Determine the (x, y) coordinate at the center of the cell enclosing the given text.  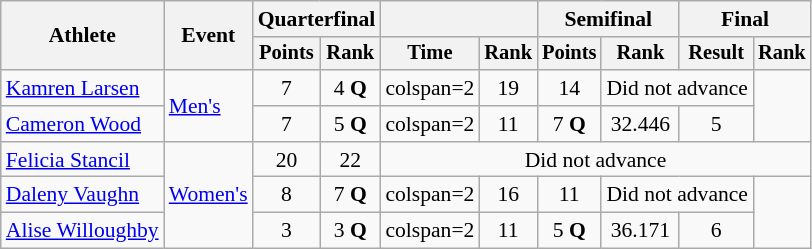
Final (744, 19)
Athlete (82, 36)
Event (208, 36)
20 (286, 160)
8 (286, 195)
3 (286, 231)
6 (716, 231)
Felicia Stancil (82, 160)
Kamren Larsen (82, 88)
Result (716, 54)
32.446 (640, 124)
Daleny Vaughn (82, 195)
Cameron Wood (82, 124)
16 (508, 195)
3 Q (350, 231)
Quarterfinal (317, 19)
Women's (208, 196)
Semifinal (608, 19)
Men's (208, 106)
14 (569, 88)
5 (716, 124)
Time (430, 54)
36.171 (640, 231)
Alise Willoughby (82, 231)
22 (350, 160)
4 Q (350, 88)
19 (508, 88)
